Return (x, y) of the center of cell containing provided text 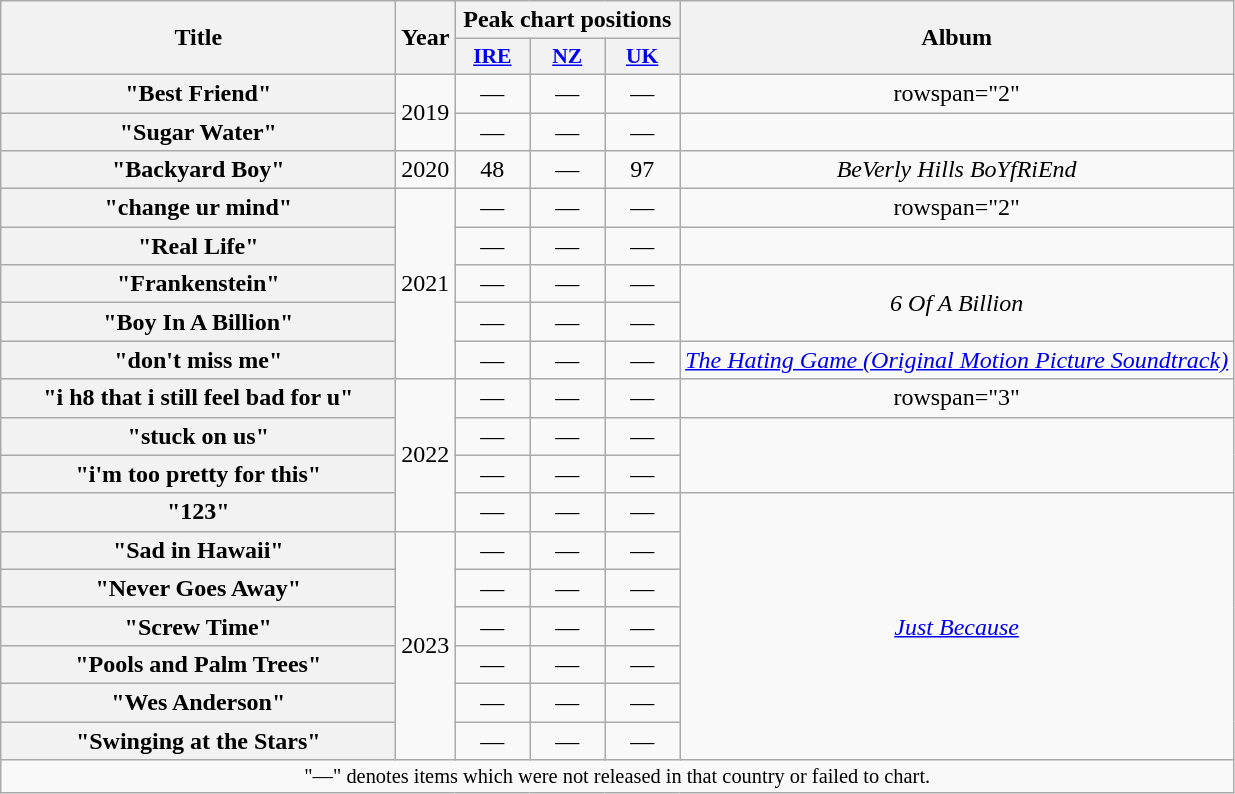
Year (426, 38)
"don't miss me" (198, 360)
"123" (198, 512)
"Wes Anderson" (198, 702)
"—" denotes items which were not released in that country or failed to chart. (618, 777)
"Pools and Palm Trees" (198, 664)
"Backyard Boy" (198, 170)
48 (492, 170)
"Never Goes Away" (198, 588)
Peak chart positions (568, 20)
2022 (426, 455)
"change ur mind" (198, 208)
"Best Friend" (198, 93)
IRE (492, 57)
rowspan="3" (957, 398)
"Sugar Water" (198, 131)
"Sad in Hawaii" (198, 550)
NZ (568, 57)
UK (642, 57)
"Swinging at the Stars" (198, 741)
"stuck on us" (198, 436)
The Hating Game (Original Motion Picture Soundtrack) (957, 360)
2021 (426, 284)
2020 (426, 170)
"Frankenstein" (198, 284)
2023 (426, 645)
6 Of A Billion (957, 303)
Title (198, 38)
97 (642, 170)
"Screw Time" (198, 626)
"Boy In A Billion" (198, 322)
"Real Life" (198, 246)
Just Because (957, 626)
Album (957, 38)
2019 (426, 112)
"i'm too pretty for this" (198, 474)
BeVerly Hills BoYfRiEnd (957, 170)
"i h8 that i still feel bad for u" (198, 398)
